From the cell containing the given text, extract its center point as (X, Y) coordinate. 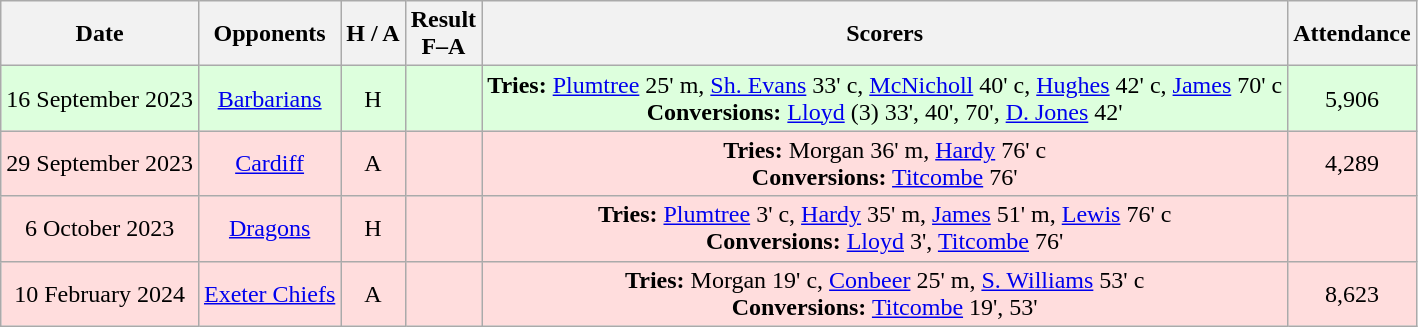
8,623 (1352, 294)
Cardiff (269, 164)
10 February 2024 (100, 294)
H / A (373, 34)
Tries: Plumtree 3' c, Hardy 35' m, James 51' m, Lewis 76' cConversions: Lloyd 3', Titcombe 76' (885, 228)
Attendance (1352, 34)
Tries: Morgan 19' c, Conbeer 25' m, S. Williams 53' cConversions: Titcombe 19', 53' (885, 294)
Date (100, 34)
4,289 (1352, 164)
Tries: Plumtree 25' m, Sh. Evans 33' c, McNicholl 40' c, Hughes 42' c, James 70' cConversions: Lloyd (3) 33', 40', 70', D. Jones 42' (885, 98)
6 October 2023 (100, 228)
ResultF–A (443, 34)
Exeter Chiefs (269, 294)
29 September 2023 (100, 164)
5,906 (1352, 98)
Scorers (885, 34)
Barbarians (269, 98)
Dragons (269, 228)
16 September 2023 (100, 98)
Tries: Morgan 36' m, Hardy 76' cConversions: Titcombe 76' (885, 164)
Opponents (269, 34)
